Return (X, Y) of the center of cell containing provided text 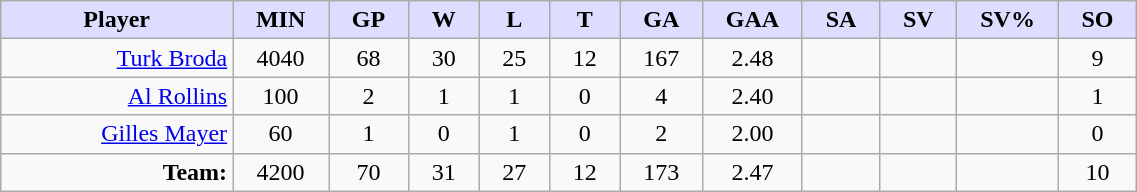
27 (514, 172)
100 (281, 96)
4200 (281, 172)
68 (369, 58)
2.47 (753, 172)
MIN (281, 20)
2.48 (753, 58)
173 (662, 172)
Gilles Mayer (117, 134)
25 (514, 58)
4 (662, 96)
L (514, 20)
GAA (753, 20)
2.00 (753, 134)
10 (1098, 172)
4040 (281, 58)
SA (840, 20)
SV% (1008, 20)
SV (918, 20)
Team: (117, 172)
60 (281, 134)
W (444, 20)
9 (1098, 58)
T (584, 20)
30 (444, 58)
Al Rollins (117, 96)
Player (117, 20)
70 (369, 172)
2.40 (753, 96)
Turk Broda (117, 58)
SO (1098, 20)
167 (662, 58)
31 (444, 172)
GP (369, 20)
GA (662, 20)
